Pinpoint the cell where the given text exists, returning its (x, y) midpoint coordinate. 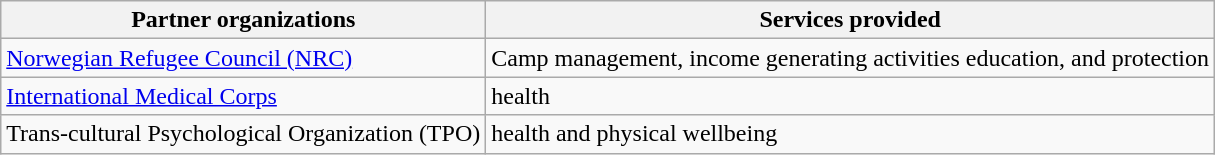
Partner organizations (244, 20)
International Medical Corps (244, 96)
health and physical wellbeing (850, 134)
health (850, 96)
Services provided (850, 20)
Camp management, income generating activities education, and protection (850, 58)
Norwegian Refugee Council (NRC) (244, 58)
Trans-cultural Psychological Organization (TPO) (244, 134)
